From the cell containing the given text, extract its center point as [x, y] coordinate. 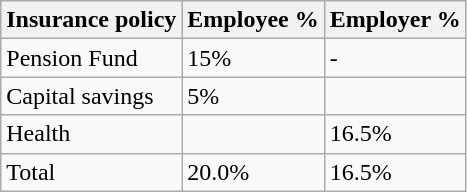
20.0% [253, 172]
Insurance policy [92, 20]
Capital savings [92, 96]
15% [253, 58]
Total [92, 172]
Employee % [253, 20]
Pension Fund [92, 58]
5% [253, 96]
Employer % [395, 20]
- [395, 58]
Health [92, 134]
